Scan for the cell matching the given text and deliver its [X, Y] coordinate at center. 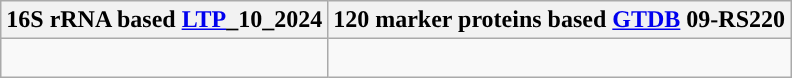
16S rRNA based LTP_10_2024 [164, 20]
120 marker proteins based GTDB 09-RS220 [560, 20]
